For the text-containing cell, return its midpoint in (x, y) coordinate format. 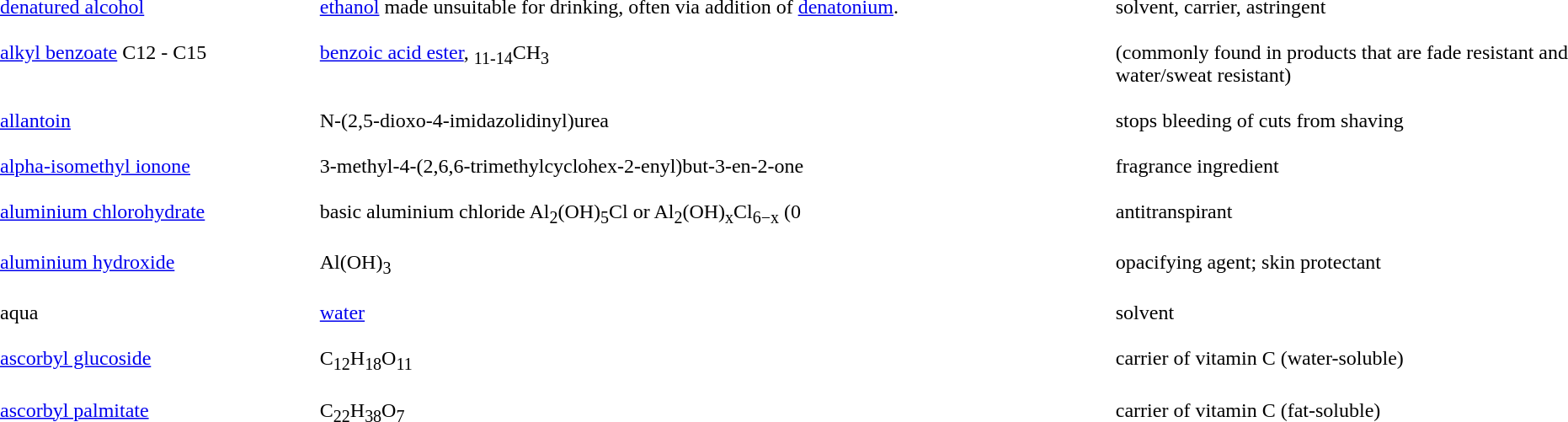
Al(OH)3 (707, 264)
N-(2,5-dioxo-4-imidazolidinyl)urea (707, 121)
water (707, 313)
basic aluminium chloride Al2(OH)5Cl or Al2(OH)xCl6−x (0 (707, 214)
3-methyl-4-(2,6,6-trimethylcyclohex-2-enyl)but-3-en-2-one (707, 167)
C12H18O11 (707, 362)
benzoic acid ester, 11-14CH3 (707, 64)
